Search for the cell housing the specified text and yield its [X, Y] center coordinate. 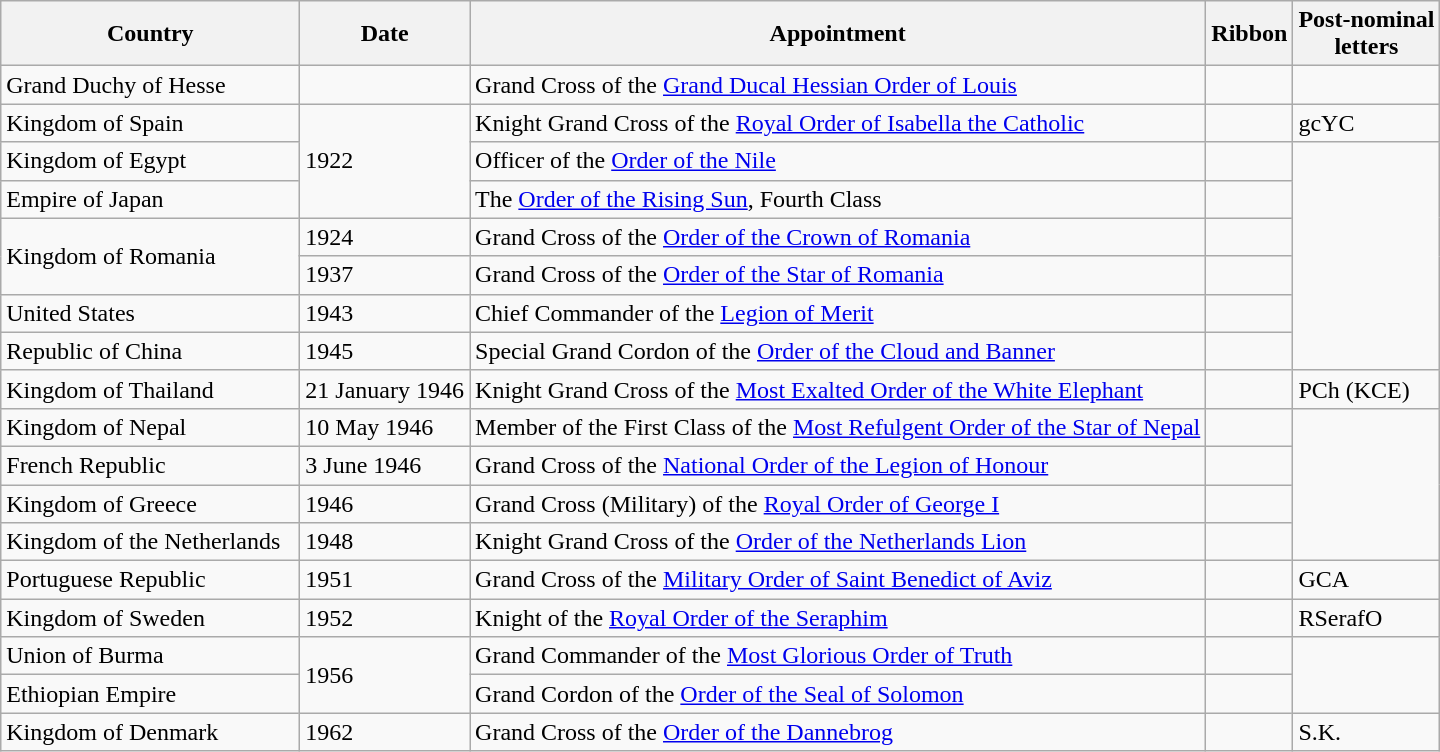
Grand Cross of the Grand Ducal Hessian Order of Louis [838, 85]
1962 [385, 732]
Member of the First Class of the Most Refulgent Order of the Star of Nepal [838, 427]
Union of Burma [150, 656]
1943 [385, 313]
gcYC [1366, 123]
1922 [385, 161]
Special Grand Cordon of the Order of the Cloud and Banner [838, 351]
PCh (KCE) [1366, 389]
Kingdom of Thailand [150, 389]
Knight Grand Cross of the Royal Order of Isabella the Catholic [838, 123]
Kingdom of Sweden [150, 618]
Officer of the Order of the Nile [838, 161]
Republic of China [150, 351]
10 May 1946 [385, 427]
Country [150, 34]
RSerafO [1366, 618]
The Order of the Rising Sun, Fourth Class [838, 199]
Grand Cross of the National Order of the Legion of Honour [838, 465]
Grand Cross of the Order of the Crown of Romania [838, 237]
French Republic [150, 465]
Kingdom of Egypt [150, 161]
Grand Cross (Military) of the Royal Order of George I [838, 503]
United States [150, 313]
Grand Cross of the Order of the Dannebrog [838, 732]
Knight Grand Cross of the Order of the Netherlands Lion [838, 542]
21 January 1946 [385, 389]
Post-nominalletters [1366, 34]
Date [385, 34]
Kingdom of Denmark [150, 732]
Kingdom of Nepal [150, 427]
1948 [385, 542]
Ethiopian Empire [150, 694]
Ribbon [1250, 34]
1924 [385, 237]
Kingdom of the Netherlands [150, 542]
1952 [385, 618]
Kingdom of Greece [150, 503]
S.K. [1366, 732]
Kingdom of Spain [150, 123]
1956 [385, 675]
Empire of Japan [150, 199]
Grand Cordon of the Order of the Seal of Solomon [838, 694]
Appointment [838, 34]
Chief Commander of the Legion of Merit [838, 313]
GCA [1366, 580]
Grand Commander of the Most Glorious Order of Truth [838, 656]
Grand Cross of the Order of the Star of Romania [838, 275]
Grand Duchy of Hesse [150, 85]
1951 [385, 580]
3 June 1946 [385, 465]
Knight Grand Cross of the Most Exalted Order of the White Elephant [838, 389]
Grand Cross of the Military Order of Saint Benedict of Aviz [838, 580]
1945 [385, 351]
1946 [385, 503]
1937 [385, 275]
Knight of the Royal Order of the Seraphim [838, 618]
Portuguese Republic [150, 580]
Kingdom of Romania [150, 256]
